Return (X, Y) of the center of cell containing provided text 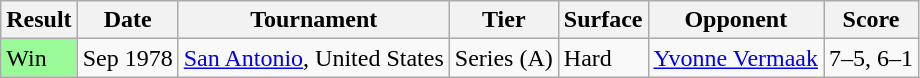
7–5, 6–1 (872, 58)
Tier (504, 20)
Win (39, 58)
Score (872, 20)
Yvonne Vermaak (736, 58)
Series (A) (504, 58)
Surface (603, 20)
San Antonio, United States (314, 58)
Result (39, 20)
Hard (603, 58)
Date (128, 20)
Opponent (736, 20)
Tournament (314, 20)
Sep 1978 (128, 58)
